Provide the (x, y) coordinate of the cell's center where the given text is located.  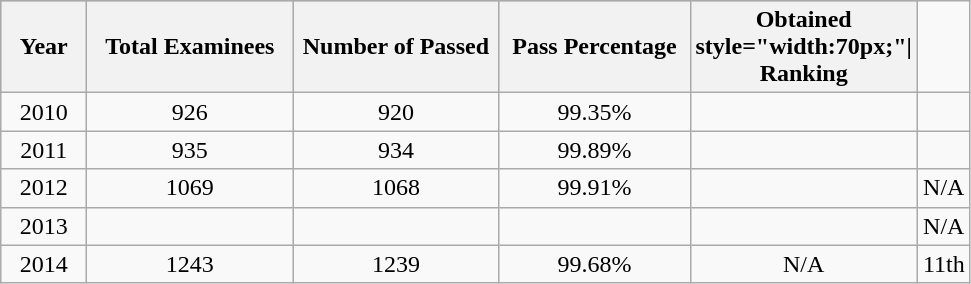
Obtained style="width:70px;"| Ranking (804, 47)
1243 (190, 264)
99.35% (594, 112)
2012 (44, 188)
2014 (44, 264)
935 (190, 150)
926 (190, 112)
99.89% (594, 150)
Number of Passed (396, 47)
1068 (396, 188)
Year (44, 47)
2013 (44, 226)
2011 (44, 150)
Total Examinees (190, 47)
99.91% (594, 188)
Pass Percentage (594, 47)
1069 (190, 188)
99.68% (594, 264)
934 (396, 150)
920 (396, 112)
11th (944, 264)
1239 (396, 264)
2010 (44, 112)
